Find where the given text appears and provide that cell's center as (X, Y) coordinate. 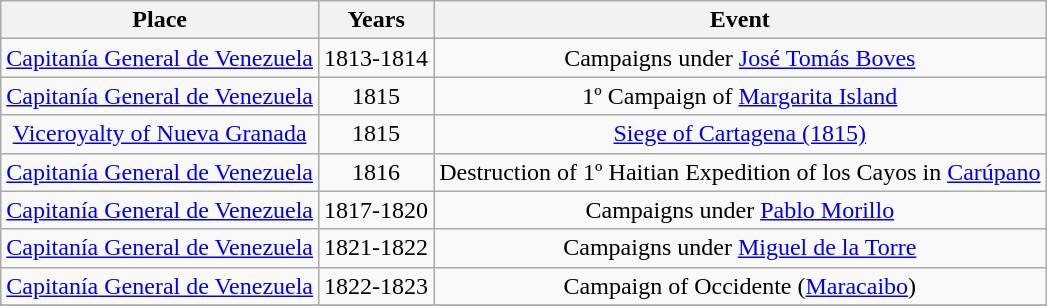
Campaigns under José Tomás Boves (740, 58)
Campaign of Occidente (Maracaibo) (740, 286)
Campaigns under Pablo Morillo (740, 210)
1817-1820 (376, 210)
Destruction of 1º Haitian Expedition of los Cayos in Carúpano (740, 172)
Viceroyalty of Nueva Granada (160, 134)
1822-1823 (376, 286)
1º Campaign of Margarita Island (740, 96)
Siege of Cartagena (1815) (740, 134)
Event (740, 20)
1821-1822 (376, 248)
1813-1814 (376, 58)
Place (160, 20)
Campaigns under Miguel de la Torre (740, 248)
1816 (376, 172)
Years (376, 20)
